Identify which cell holds the provided text, then report its [X, Y] central coordinate. 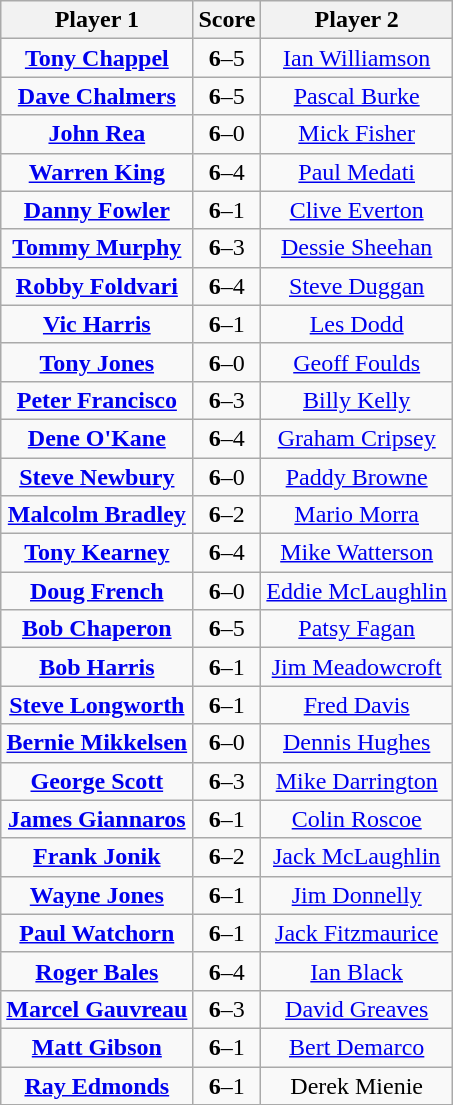
Pascal Burke [357, 96]
Dessie Sheehan [357, 248]
Vic Harris [97, 324]
Geoff Foulds [357, 362]
Graham Cripsey [357, 438]
Jim Donnelly [357, 895]
Bob Harris [97, 667]
Bert Demarco [357, 1047]
Clive Everton [357, 210]
Fred Davis [357, 705]
Patsy Fagan [357, 629]
Tony Kearney [97, 553]
Les Dodd [357, 324]
Robby Foldvari [97, 286]
Wayne Jones [97, 895]
Mike Darrington [357, 781]
Doug French [97, 591]
George Scott [97, 781]
Tommy Murphy [97, 248]
Jack McLaughlin [357, 857]
Colin Roscoe [357, 819]
Eddie McLaughlin [357, 591]
Mick Fisher [357, 134]
Warren King [97, 172]
Bernie Mikkelsen [97, 743]
Dene O'Kane [97, 438]
Marcel Gauvreau [97, 1009]
Tony Chappel [97, 58]
Dennis Hughes [357, 743]
Steve Longworth [97, 705]
Frank Jonik [97, 857]
Paul Watchorn [97, 933]
Dave Chalmers [97, 96]
Player 2 [357, 20]
Jim Meadowcroft [357, 667]
Paddy Browne [357, 477]
Player 1 [97, 20]
Peter Francisco [97, 400]
Danny Fowler [97, 210]
Matt Gibson [97, 1047]
Derek Mienie [357, 1085]
Jack Fitzmaurice [357, 933]
Roger Bales [97, 971]
Ray Edmonds [97, 1085]
Ian Williamson [357, 58]
Score [227, 20]
Steve Newbury [97, 477]
Bob Chaperon [97, 629]
Billy Kelly [357, 400]
Mike Watterson [357, 553]
Steve Duggan [357, 286]
James Giannaros [97, 819]
Tony Jones [97, 362]
Mario Morra [357, 515]
John Rea [97, 134]
Paul Medati [357, 172]
Malcolm Bradley [97, 515]
David Greaves [357, 1009]
Ian Black [357, 971]
